Detect which cell encompasses the target text, then output its (x, y) center coordinate. 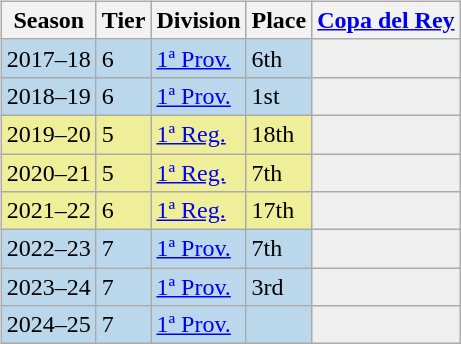
Copa del Rey (386, 20)
2017–18 (48, 58)
Season (48, 20)
2020–21 (48, 173)
2021–22 (48, 211)
2022–23 (48, 249)
17th (279, 211)
2018–19 (48, 96)
18th (279, 134)
2023–24 (48, 287)
2019–20 (48, 134)
1st (279, 96)
2024–25 (48, 325)
Division (198, 20)
3rd (279, 287)
Tier (124, 20)
Place (279, 20)
6th (279, 58)
